Locate the cell with the specified text and output its (x, y) center coordinate. 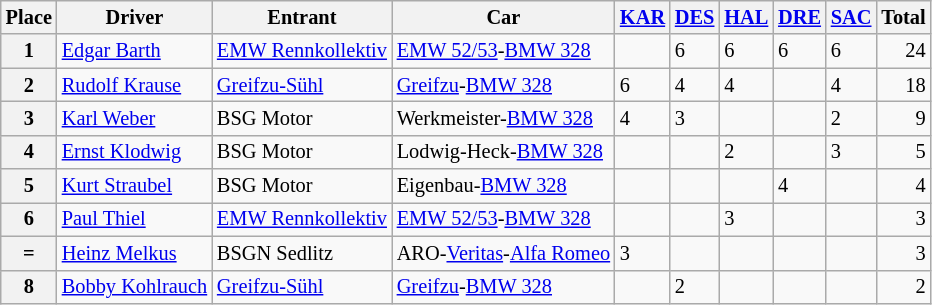
DRE (800, 17)
Ernst Klodwig (134, 152)
24 (903, 51)
Eigenbau-BMW 328 (504, 186)
HAL (746, 17)
Heinz Melkus (134, 253)
SAC (851, 17)
9 (903, 118)
18 (903, 85)
Place (29, 17)
BSGN Sedlitz (302, 253)
ARO-Veritas-Alfa Romeo (504, 253)
Bobby Kohlrauch (134, 287)
Werkmeister-BMW 328 (504, 118)
Paul Thiel (134, 219)
Driver (134, 17)
= (29, 253)
Rudolf Krause (134, 85)
1 (29, 51)
8 (29, 287)
Car (504, 17)
Edgar Barth (134, 51)
Entrant (302, 17)
Lodwig-Heck-BMW 328 (504, 152)
DES (694, 17)
Kurt Straubel (134, 186)
KAR (642, 17)
Total (903, 17)
Karl Weber (134, 118)
